Determine the [x, y] coordinate at the center of the cell enclosing the given text.  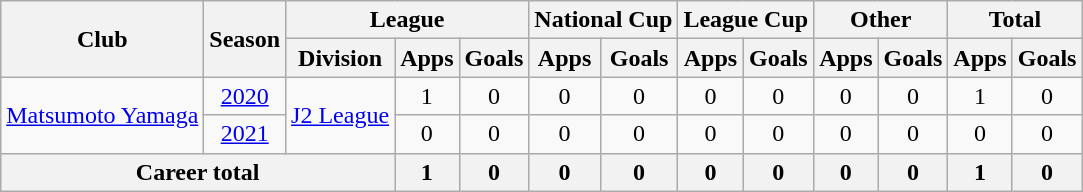
Club [102, 39]
Total [1015, 20]
Career total [198, 172]
2021 [245, 134]
J2 League [340, 115]
Matsumoto Yamaga [102, 115]
League [408, 20]
Other [881, 20]
Season [245, 39]
Division [340, 58]
National Cup [604, 20]
League Cup [746, 20]
2020 [245, 96]
